Return the [x, y] coordinate for the center point of the cell that contains the specified text.  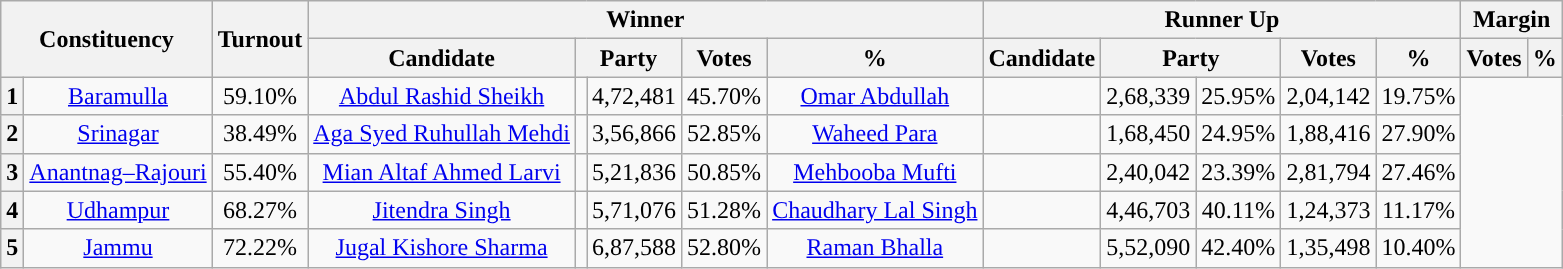
5,52,090 [1148, 248]
1,88,416 [1328, 134]
Udhampur [118, 210]
38.49% [260, 134]
55.40% [260, 172]
3,56,866 [634, 134]
45.70% [724, 96]
1 [12, 96]
Waheed Para [875, 134]
19.75% [1418, 96]
27.46% [1418, 172]
Jammu [118, 248]
Runner Up [1222, 20]
Turnout [260, 39]
25.95% [1238, 96]
Abdul Rashid Sheikh [442, 96]
59.10% [260, 96]
6,87,588 [634, 248]
Anantnag–Rajouri [118, 172]
Aga Syed Ruhullah Mehdi [442, 134]
Srinagar [118, 134]
5 [12, 248]
Mian Altaf Ahmed Larvi [442, 172]
10.40% [1418, 248]
2,68,339 [1148, 96]
11.17% [1418, 210]
23.39% [1238, 172]
Baramulla [118, 96]
2,04,142 [1328, 96]
51.28% [724, 210]
2,40,042 [1148, 172]
52.80% [724, 248]
68.27% [260, 210]
Mehbooba Mufti [875, 172]
1,68,450 [1148, 134]
2,81,794 [1328, 172]
Margin [1512, 20]
Winner [646, 20]
3 [12, 172]
1,24,373 [1328, 210]
50.85% [724, 172]
52.85% [724, 134]
Jugal Kishore Sharma [442, 248]
72.22% [260, 248]
4 [12, 210]
Jitendra Singh [442, 210]
4,72,481 [634, 96]
42.40% [1238, 248]
Chaudhary Lal Singh [875, 210]
1,35,498 [1328, 248]
Omar Abdullah [875, 96]
40.11% [1238, 210]
4,46,703 [1148, 210]
24.95% [1238, 134]
5,21,836 [634, 172]
Raman Bhalla [875, 248]
5,71,076 [634, 210]
2 [12, 134]
Constituency [106, 39]
27.90% [1418, 134]
